Return the [x, y] coordinate for the center point of the cell that contains the specified text.  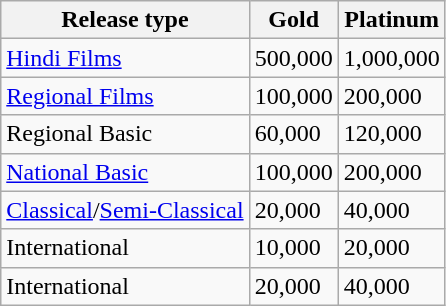
Platinum [392, 20]
Hindi Films [125, 58]
Release type [125, 20]
Regional Basic [125, 134]
60,000 [294, 134]
Classical/Semi-Classical [125, 210]
National Basic [125, 172]
1,000,000 [392, 58]
Gold [294, 20]
Regional Films [125, 96]
500,000 [294, 58]
120,000 [392, 134]
10,000 [294, 248]
